Determine the [X, Y] coordinate at the center of the cell enclosing the given text.  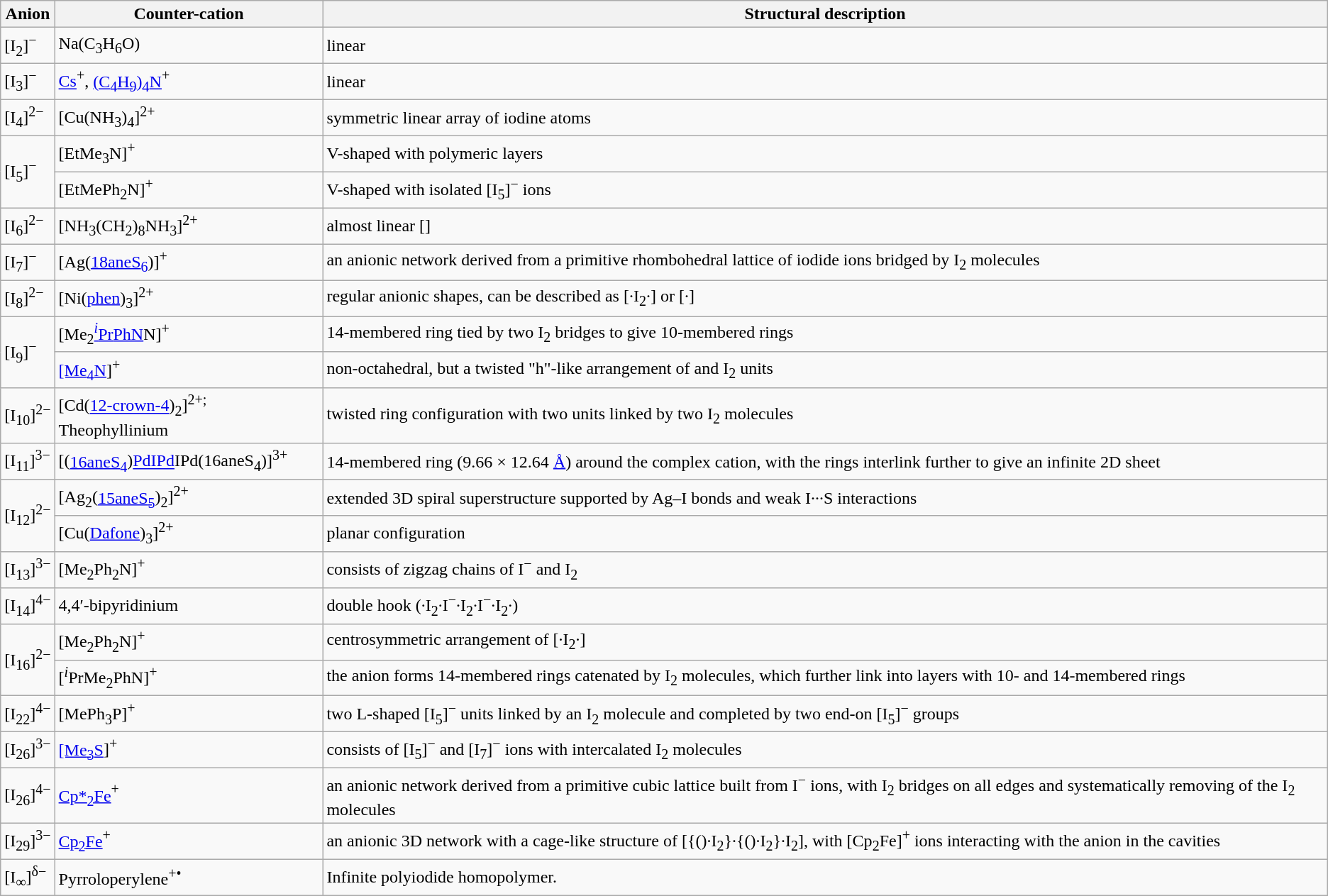
[Me3S]+ [189, 751]
[Cd(12-crown-4)2]2+; Theophyllinium [189, 416]
Cp*2Fe+ [189, 796]
an anionic network derived from a primitive rhombohedral lattice of iodide ions bridged by I2 molecules [825, 262]
non-octahedral, but a twisted "h"-like arrangement of and I2 units [825, 370]
14-membered ring tied by two I2 bridges to give 10-membered rings [825, 335]
[I6]2− [28, 226]
14-membered ring (9.66 × 12.64 Å) around the complex cation, with the rings interlink further to give an infinite 2D sheet [825, 461]
two L-shaped [I5]− units linked by an I2 molecule and completed by two end-on [I5]− groups [825, 714]
V-shaped with polymeric layers [825, 153]
Anion [28, 14]
symmetric linear array of iodine atoms [825, 118]
consists of zigzag chains of I− and I2 [825, 570]
regular anionic shapes, can be described as [·I2·] or [·] [825, 298]
centrosymmetric arrangement of [·I2·] [825, 641]
[(16aneS4)PdIPdIPd(16aneS4)]3+ [189, 461]
[I8]2− [28, 298]
Na(C3H6O) [189, 45]
[I11]3− [28, 461]
extended 3D spiral superstructure supported by Ag–I bonds and weak I···S interactions [825, 498]
[EtMePh2N]+ [189, 190]
[I29]3− [28, 841]
[I16]2− [28, 660]
double hook (·I2·I−·I2·I−·I2·) [825, 606]
[NH3(CH2)8NH3]2+ [189, 226]
[I14]4− [28, 606]
[I3]− [28, 82]
[MePh3P]+ [189, 714]
[I7]− [28, 262]
[I26]3− [28, 751]
[I13]3− [28, 570]
[I10]2− [28, 416]
[I9]− [28, 353]
[Ag2(15aneS5)2]2+ [189, 498]
[I5]− [28, 172]
[iPrMe2PhN]+ [189, 678]
[Cu(Dafone)3]2+ [189, 533]
[Ni(phen)3]2+ [189, 298]
Pyrroloperylene+• [189, 877]
the anion forms 14-membered rings catenated by I2 molecules, which further link into layers with 10- and 14-membered rings [825, 678]
[Cu(NH3)4]2+ [189, 118]
an anionic 3D network with a cage-like structure of [{()·I2}·{()·I2}·I2], with [Cp2Fe]+ ions interacting with the anion in the cavities [825, 841]
Cs+, (C4H9)4N+ [189, 82]
consists of [I5]− and [I7]− ions with intercalated I2 molecules [825, 751]
almost linear [] [825, 226]
[I4]2− [28, 118]
[Ag(18aneS6)]+ [189, 262]
[I2]− [28, 45]
Structural description [825, 14]
planar configuration [825, 533]
[I12]2− [28, 516]
[Me2iPrPhNN]+ [189, 335]
[EtMe3N]+ [189, 153]
4,4′-bipyridinium [189, 606]
[I26]4− [28, 796]
Counter-cation [189, 14]
[Me4N]+ [189, 370]
[I∞]δ− [28, 877]
V-shaped with isolated [I5]− ions [825, 190]
Infinite polyiodide homopolymer. [825, 877]
twisted ring configuration with two units linked by two I2 molecules [825, 416]
Cp2Fe+ [189, 841]
[I22]4− [28, 714]
